Return the [x, y] coordinate for the center point of the cell that contains the specified text.  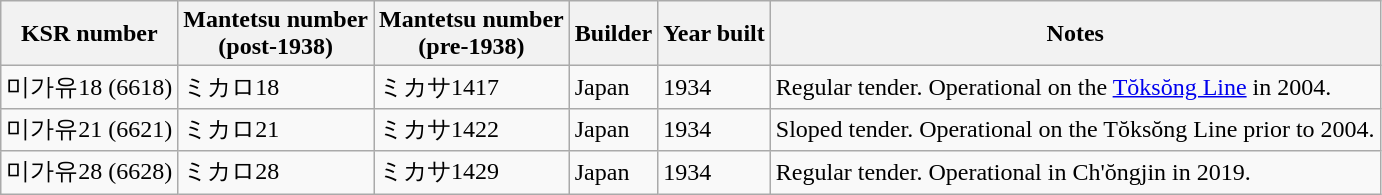
ミカサ1429 [472, 172]
ミカサ1422 [472, 130]
Mantetsu number(pre-1938) [472, 34]
미가유18 (6618) [90, 88]
ミカロ28 [276, 172]
미가유21 (6621) [90, 130]
ミカロ21 [276, 130]
미가유28 (6628) [90, 172]
Year built [714, 34]
Sloped tender. Operational on the Tŏksŏng Line prior to 2004. [1075, 130]
Notes [1075, 34]
Regular tender. Operational on the Tŏksŏng Line in 2004. [1075, 88]
ミカサ1417 [472, 88]
Builder [613, 34]
Mantetsu number(post-1938) [276, 34]
ミカロ18 [276, 88]
KSR number [90, 34]
Regular tender. Operational in Ch'ŏngjin in 2019. [1075, 172]
